Find where the given text appears and provide that cell's center as [X, Y] coordinate. 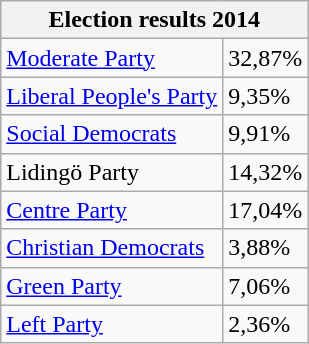
Centre Party [112, 210]
9,35% [266, 96]
2,36% [266, 324]
32,87% [266, 58]
17,04% [266, 210]
Lidingö Party [112, 172]
Green Party [112, 286]
7,06% [266, 286]
3,88% [266, 248]
9,91% [266, 134]
Moderate Party [112, 58]
14,32% [266, 172]
Liberal People's Party [112, 96]
Social Democrats [112, 134]
Christian Democrats [112, 248]
Election results 2014 [154, 20]
Left Party [112, 324]
